Capture the cell that displays the provided text and extract its (x, y) central coordinate. 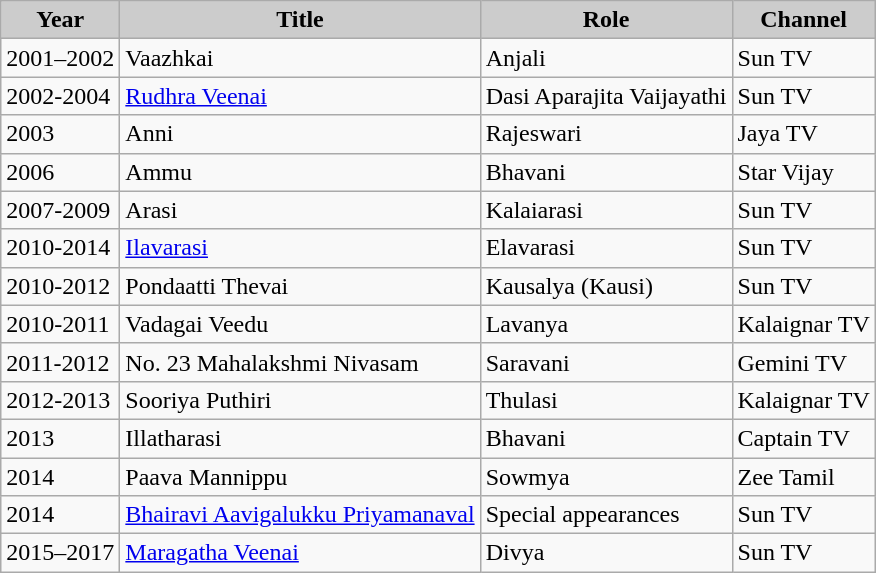
Pondaatti Thevai (300, 286)
2012-2013 (60, 400)
Paava Mannippu (300, 477)
No. 23 Mahalakshmi Nivasam (300, 362)
2010-2012 (60, 286)
Elavarasi (606, 248)
Ilavarasi (300, 248)
2011-2012 (60, 362)
2006 (60, 172)
2013 (60, 438)
Title (300, 20)
Illatharasi (300, 438)
Lavanya (606, 324)
Year (60, 20)
Rajeswari (606, 134)
Thulasi (606, 400)
Role (606, 20)
Vadagai Veedu (300, 324)
2001–2002 (60, 58)
Dasi Aparajita Vaijayathi (606, 96)
Gemini TV (804, 362)
Bhairavi Aavigalukku Priyamanaval (300, 515)
Star Vijay (804, 172)
Arasi (300, 210)
Vaazhkai (300, 58)
2007-2009 (60, 210)
Ammu (300, 172)
Anjali (606, 58)
2010-2011 (60, 324)
Kausalya (Kausi) (606, 286)
2002-2004 (60, 96)
Divya (606, 553)
Rudhra Veenai (300, 96)
Jaya TV (804, 134)
Kalaiarasi (606, 210)
2015–2017 (60, 553)
Sooriya Puthiri (300, 400)
2003 (60, 134)
Special appearances (606, 515)
Maragatha Veenai (300, 553)
Saravani (606, 362)
Zee Tamil (804, 477)
2010-2014 (60, 248)
Anni (300, 134)
Channel (804, 20)
Sowmya (606, 477)
Captain TV (804, 438)
